Determine the (X, Y) coordinate at the center of the cell enclosing the given text.  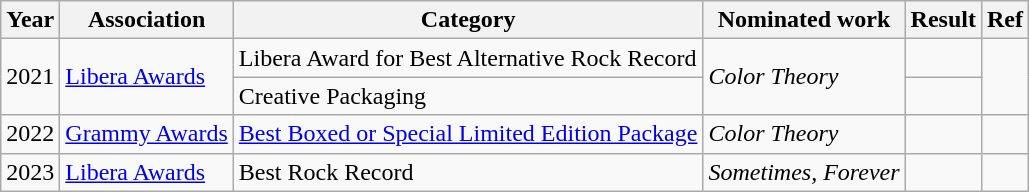
Creative Packaging (468, 96)
2022 (30, 134)
2021 (30, 77)
Best Rock Record (468, 172)
Result (943, 20)
Nominated work (804, 20)
Sometimes, Forever (804, 172)
Libera Award for Best Alternative Rock Record (468, 58)
Grammy Awards (147, 134)
Ref (1004, 20)
Category (468, 20)
Year (30, 20)
Association (147, 20)
Best Boxed or Special Limited Edition Package (468, 134)
2023 (30, 172)
